For the text-containing cell, return its midpoint in [X, Y] coordinate format. 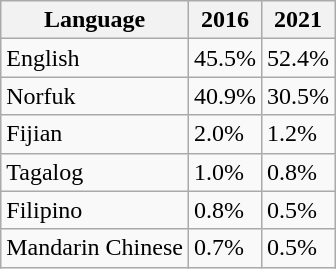
Tagalog [95, 172]
45.5% [224, 58]
2016 [224, 20]
40.9% [224, 96]
Filipino [95, 210]
Language [95, 20]
Fijian [95, 134]
52.4% [298, 58]
0.7% [224, 248]
2021 [298, 20]
Norfuk [95, 96]
English [95, 58]
2.0% [224, 134]
1.2% [298, 134]
Mandarin Chinese [95, 248]
30.5% [298, 96]
1.0% [224, 172]
